Determine the (x, y) coordinate at the center of the cell enclosing the given text.  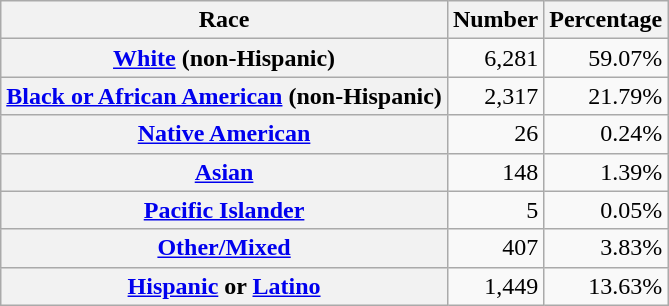
407 (495, 248)
Other/Mixed (224, 248)
Percentage (606, 20)
3.83% (606, 248)
Pacific Islander (224, 210)
1,449 (495, 286)
Number (495, 20)
26 (495, 134)
59.07% (606, 58)
Black or African American (non-Hispanic) (224, 96)
1.39% (606, 172)
0.24% (606, 134)
White (non-Hispanic) (224, 58)
Asian (224, 172)
21.79% (606, 96)
5 (495, 210)
13.63% (606, 286)
0.05% (606, 210)
Race (224, 20)
6,281 (495, 58)
148 (495, 172)
Hispanic or Latino (224, 286)
Native American (224, 134)
2,317 (495, 96)
